Provide the (X, Y) coordinate of the cell's center where the given text is located.  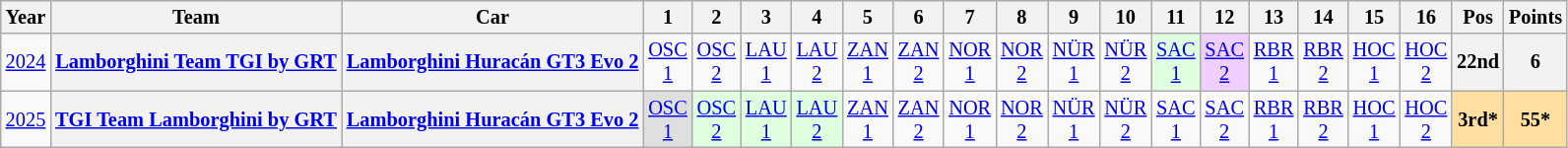
2 (717, 17)
15 (1375, 17)
8 (1022, 17)
Points (1535, 17)
Pos (1477, 17)
Team (196, 17)
1 (668, 17)
Car (492, 17)
2025 (26, 119)
3rd* (1477, 119)
14 (1323, 17)
TGI Team Lamborghini by GRT (196, 119)
13 (1274, 17)
55* (1535, 119)
2024 (26, 62)
16 (1426, 17)
10 (1125, 17)
Year (26, 17)
Lamborghini Team TGI by GRT (196, 62)
5 (868, 17)
3 (766, 17)
12 (1225, 17)
22nd (1477, 62)
11 (1176, 17)
7 (969, 17)
9 (1074, 17)
4 (817, 17)
